Search for the cell housing the specified text and yield its [x, y] center coordinate. 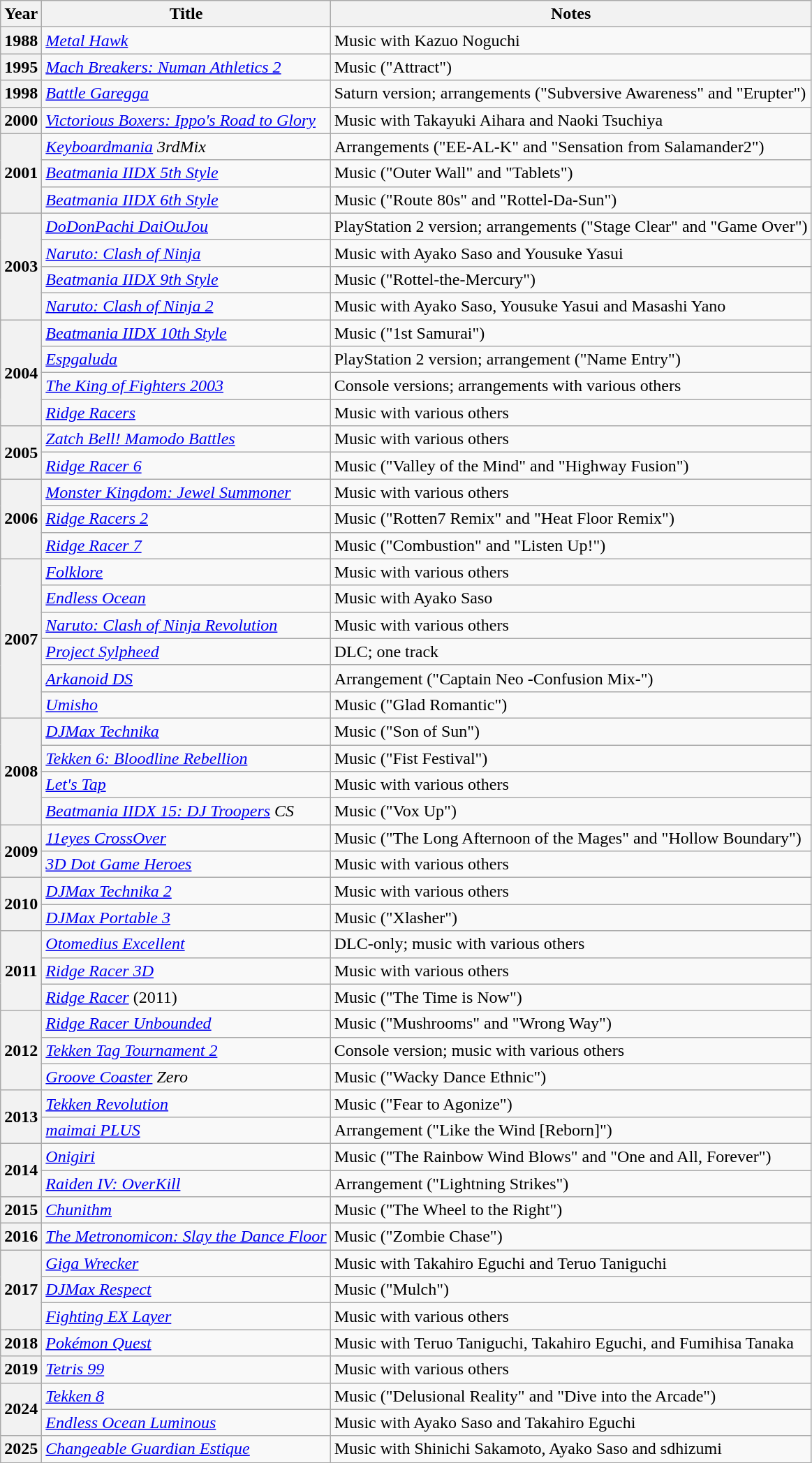
Keyboardmania 3rdMix [186, 147]
2012 [21, 1050]
DJMax Technika [186, 731]
2000 [21, 120]
Naruto: Clash of Ninja Revolution [186, 625]
Music ("Delusional Reality" and "Dive into the Arcade") [571, 1396]
11eyes CrossOver [186, 838]
Beatmania IIDX 15: DJ Troopers CS [186, 811]
Pokémon Quest [186, 1343]
2025 [21, 1449]
2008 [21, 771]
Music ("Zombie Chase") [571, 1237]
Music ("1st Samurai") [571, 333]
Arrangements ("EE-AL-K" and "Sensation from Salamander2") [571, 147]
Raiden IV: OverKill [186, 1184]
Tekken Tag Tournament 2 [186, 1050]
Fighting EX Layer [186, 1316]
Zatch Bell! Mamodo Battles [186, 439]
Endless Ocean [186, 598]
2005 [21, 453]
Music ("Rotten7 Remix" and "Heat Floor Remix") [571, 519]
Music ("Mushrooms" and "Wrong Way") [571, 1024]
Umisho [186, 705]
Ridge Racer (2011) [186, 997]
DoDonPachi DaiOuJou [186, 226]
Music ("Xlasher") [571, 918]
The King of Fighters 2003 [186, 386]
Title [186, 14]
Ridge Racers 2 [186, 519]
Monster Kingdom: Jewel Summoner [186, 492]
Music with Takayuki Aihara and Naoki Tsuchiya [571, 120]
Music with Ayako Saso and Yousuke Yasui [571, 253]
Music with Ayako Saso, Yousuke Yasui and Masashi Yano [571, 306]
Music ("Fist Festival") [571, 758]
2007 [21, 638]
Year [21, 14]
2019 [21, 1369]
maimai PLUS [186, 1130]
Music ("The Long Afternoon of the Mages" and "Hollow Boundary") [571, 838]
Music ("Outer Wall" and "Tablets") [571, 173]
Folklore [186, 572]
Ridge Racer 6 [186, 466]
Music ("Attract") [571, 67]
Beatmania IIDX 10th Style [186, 333]
Music ("Route 80s" and "Rottel-Da-Sun") [571, 200]
Tetris 99 [186, 1369]
Music ("The Time is Now") [571, 997]
DJMax Portable 3 [186, 918]
Music with Shinichi Sakamoto, Ayako Saso and sdhizumi [571, 1449]
Ridge Racers [186, 413]
Tekken 8 [186, 1396]
DJMax Respect [186, 1290]
2014 [21, 1170]
2001 [21, 173]
1998 [21, 94]
2013 [21, 1117]
2003 [21, 266]
2010 [21, 904]
DLC; one track [571, 652]
Groove Coaster Zero [186, 1077]
Chunithm [186, 1210]
2011 [21, 971]
Music ("Mulch") [571, 1290]
Music ("Valley of the Mind" and "Highway Fusion") [571, 466]
Music with Ayako Saso [571, 598]
DJMax Technika 2 [186, 891]
Espgaluda [186, 360]
Naruto: Clash of Ninja 2 [186, 306]
Arrangement ("Captain Neo -Confusion Mix-") [571, 678]
Music ("Vox Up") [571, 811]
Saturn version; arrangements ("Subversive Awareness" and "Erupter") [571, 94]
2015 [21, 1210]
Beatmania IIDX 6th Style [186, 200]
2006 [21, 519]
1988 [21, 41]
Music ("Wacky Dance Ethnic") [571, 1077]
Music with Teruo Taniguchi, Takahiro Eguchi, and Fumihisa Tanaka [571, 1343]
Beatmania IIDX 9th Style [186, 279]
PlayStation 2 version; arrangements ("Stage Clear" and "Game Over") [571, 226]
Otomedius Excellent [186, 944]
Changeable Guardian Estique [186, 1449]
Music with Takahiro Eguchi and Teruo Taniguchi [571, 1263]
Music ("Son of Sun") [571, 731]
Project Sylpheed [186, 652]
Ridge Racer 3D [186, 971]
3D Dot Game Heroes [186, 865]
2004 [21, 373]
Music ("Combustion" and "Listen Up!") [571, 545]
2017 [21, 1290]
Music ("The Rainbow Wind Blows" and "One and All, Forever") [571, 1156]
Metal Hawk [186, 41]
Ridge Racer 7 [186, 545]
Music with Kazuo Noguchi [571, 41]
2024 [21, 1409]
2009 [21, 851]
Mach Breakers: Numan Athletics 2 [186, 67]
Giga Wrecker [186, 1263]
Music ("Glad Romantic") [571, 705]
1995 [21, 67]
Arrangement ("Like the Wind [Reborn]") [571, 1130]
2016 [21, 1237]
Music with Ayako Saso and Takahiro Eguchi [571, 1422]
The Metronomicon: Slay the Dance Floor [186, 1237]
Notes [571, 14]
Music ("Fear to Agonize") [571, 1103]
PlayStation 2 version; arrangement ("Name Entry") [571, 360]
Let's Tap [186, 785]
Naruto: Clash of Ninja [186, 253]
Onigiri [186, 1156]
Music ("The Wheel to the Right") [571, 1210]
Tekken 6: Bloodline Rebellion [186, 758]
Ridge Racer Unbounded [186, 1024]
Battle Garegga [186, 94]
Tekken Revolution [186, 1103]
Console version; music with various others [571, 1050]
Endless Ocean Luminous [186, 1422]
Arrangement ("Lightning Strikes") [571, 1184]
Music ("Rottel-the-Mercury") [571, 279]
2018 [21, 1343]
DLC-only; music with various others [571, 944]
Console versions; arrangements with various others [571, 386]
Victorious Boxers: Ippo's Road to Glory [186, 120]
Beatmania IIDX 5th Style [186, 173]
Arkanoid DS [186, 678]
